Locate the cell with the specified text and output its (X, Y) center coordinate. 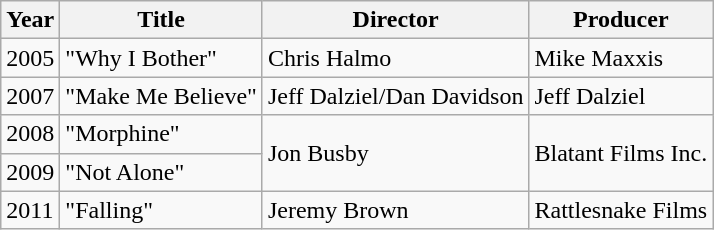
Jeff Dalziel (621, 96)
Title (162, 20)
Year (30, 20)
Rattlesnake Films (621, 210)
"Why I Bother" (162, 58)
Mike Maxxis (621, 58)
2011 (30, 210)
Blatant Films Inc. (621, 153)
Chris Halmo (396, 58)
Producer (621, 20)
Jeff Dalziel/Dan Davidson (396, 96)
Jon Busby (396, 153)
2009 (30, 172)
Director (396, 20)
"Not Alone" (162, 172)
2005 (30, 58)
"Make Me Believe" (162, 96)
2008 (30, 134)
"Falling" (162, 210)
"Morphine" (162, 134)
Jeremy Brown (396, 210)
2007 (30, 96)
